Pinpoint the cell where the given text exists, returning its (x, y) midpoint coordinate. 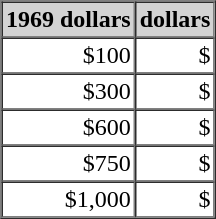
$600 (69, 128)
$1,000 (69, 200)
$100 (69, 56)
$750 (69, 164)
$300 (69, 92)
1969 dollars (69, 20)
dollars (175, 20)
